Search for the cell housing the specified text and yield its (x, y) center coordinate. 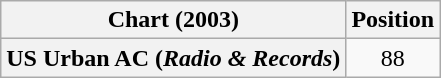
88 (393, 58)
Position (393, 20)
Chart (2003) (174, 20)
US Urban AC (Radio & Records) (174, 58)
